Identify which cell holds the provided text, then report its [X, Y] central coordinate. 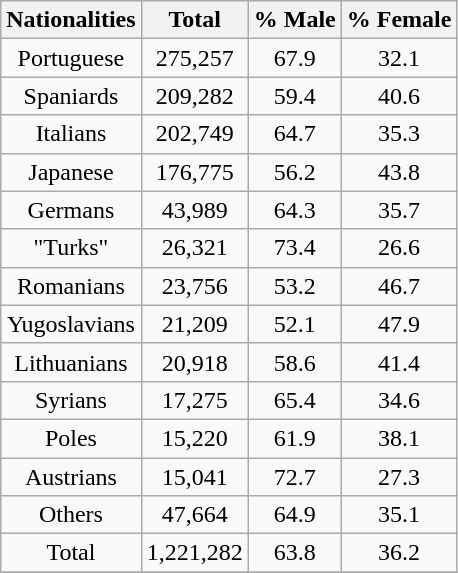
275,257 [194, 58]
34.6 [399, 400]
35.1 [399, 515]
209,282 [194, 96]
176,775 [194, 172]
35.3 [399, 134]
Nationalities [71, 20]
Germans [71, 210]
Austrians [71, 477]
"Turks" [71, 248]
59.4 [294, 96]
Yugoslavians [71, 324]
23,756 [194, 286]
56.2 [294, 172]
Others [71, 515]
61.9 [294, 438]
64.9 [294, 515]
Spaniards [71, 96]
46.7 [399, 286]
41.4 [399, 362]
Portuguese [71, 58]
26.6 [399, 248]
15,220 [194, 438]
35.7 [399, 210]
73.4 [294, 248]
Japanese [71, 172]
21,209 [194, 324]
52.1 [294, 324]
38.1 [399, 438]
53.2 [294, 286]
% Female [399, 20]
58.6 [294, 362]
65.4 [294, 400]
Lithuanians [71, 362]
63.8 [294, 553]
20,918 [194, 362]
72.7 [294, 477]
Poles [71, 438]
27.3 [399, 477]
26,321 [194, 248]
64.7 [294, 134]
1,221,282 [194, 553]
32.1 [399, 58]
15,041 [194, 477]
64.3 [294, 210]
43.8 [399, 172]
% Male [294, 20]
67.9 [294, 58]
47.9 [399, 324]
36.2 [399, 553]
Italians [71, 134]
Romanians [71, 286]
47,664 [194, 515]
40.6 [399, 96]
17,275 [194, 400]
202,749 [194, 134]
43,989 [194, 210]
Syrians [71, 400]
